Determine the (X, Y) coordinate at the center of the cell enclosing the given text.  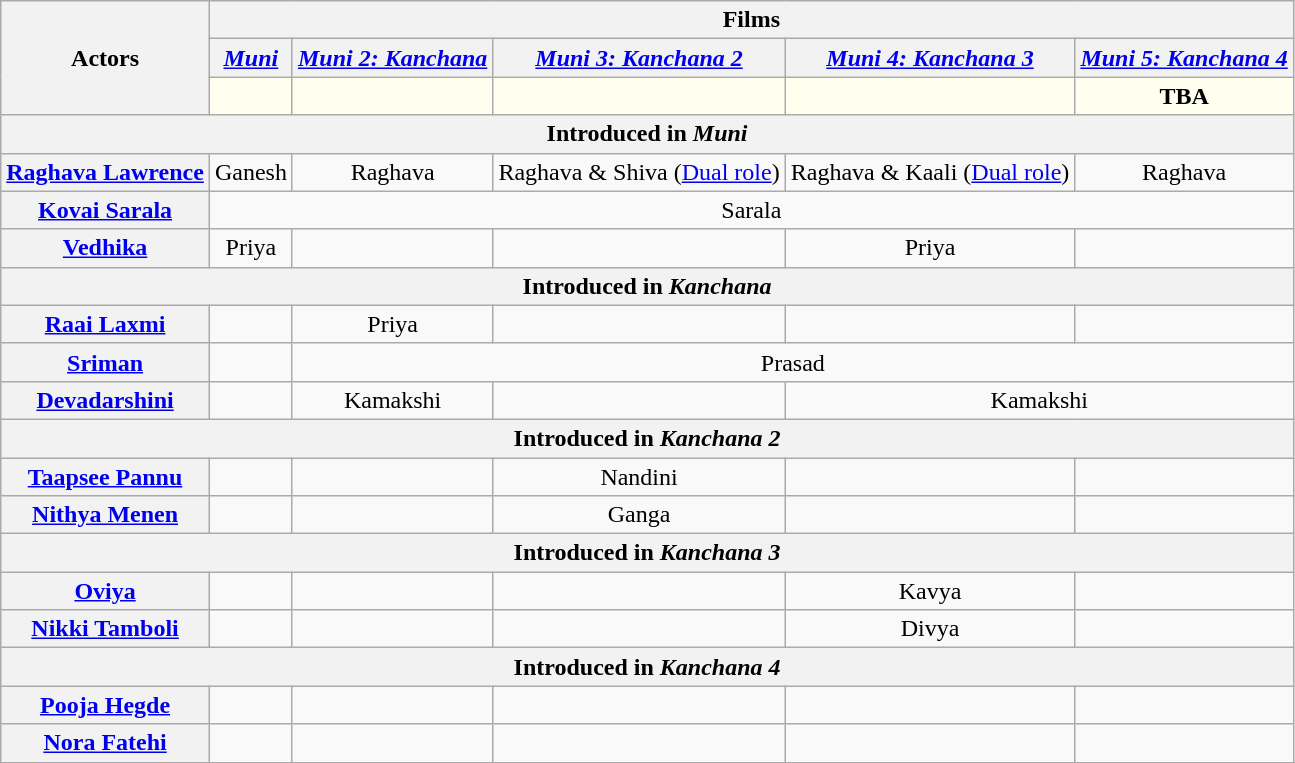
Nora Fatehi (106, 743)
Kovai Sarala (106, 210)
Muni (250, 58)
Ganga (639, 515)
Raghava & Shiva (Dual role) (639, 172)
Introduced in Kanchana 3 (648, 553)
Nikki Tamboli (106, 629)
Kavya (930, 591)
Nandini (639, 477)
Introduced in Kanchana 2 (648, 438)
Muni 3: Kanchana 2 (639, 58)
Sriman (106, 362)
Muni 4: Kanchana 3 (930, 58)
Pooja Hegde (106, 705)
Oviya (106, 591)
Ganesh (250, 172)
Introduced in Muni (648, 134)
TBA (1184, 96)
Nithya Menen (106, 515)
Introduced in Kanchana (648, 286)
Raghava & Kaali (Dual role) (930, 172)
Raai Laxmi (106, 324)
Introduced in Kanchana 4 (648, 667)
Divya (930, 629)
Taapsee Pannu (106, 477)
Raghava Lawrence (106, 172)
Prasad (792, 362)
Devadarshini (106, 400)
Actors (106, 58)
Muni 2: Kanchana (392, 58)
Films (751, 20)
Muni 5: Kanchana 4 (1184, 58)
Vedhika (106, 248)
Sarala (751, 210)
